From the cell containing the given text, extract its center point as [x, y] coordinate. 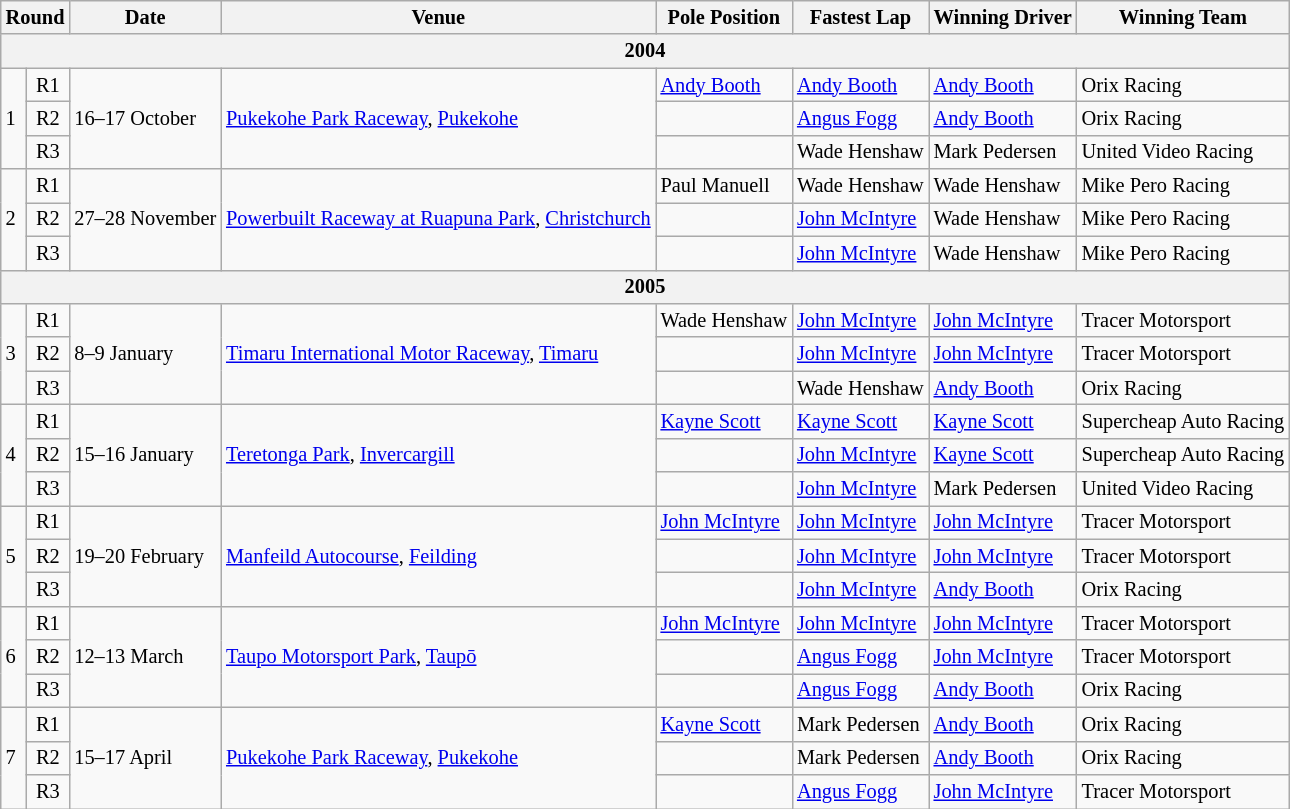
4 [14, 454]
2005 [645, 287]
Winning Driver [1003, 17]
Powerbuilt Raceway at Ruapuna Park, Christchurch [438, 220]
2 [14, 220]
Pole Position [724, 17]
19–20 February [145, 556]
16–17 October [145, 118]
Paul Manuell [724, 186]
3 [14, 354]
1 [14, 118]
Venue [438, 17]
Taupo Motorsport Park, Taupō [438, 656]
8–9 January [145, 354]
Date [145, 17]
Timaru International Motor Raceway, Timaru [438, 354]
Fastest Lap [860, 17]
Winning Team [1183, 17]
15–16 January [145, 454]
Teretonga Park, Invercargill [438, 454]
6 [14, 656]
5 [14, 556]
7 [14, 758]
15–17 April [145, 758]
2004 [645, 51]
27–28 November [145, 220]
Manfeild Autocourse, Feilding [438, 556]
12–13 March [145, 656]
Round [36, 17]
